Output the (x, y) coordinate of the center of the cell containing the given text.  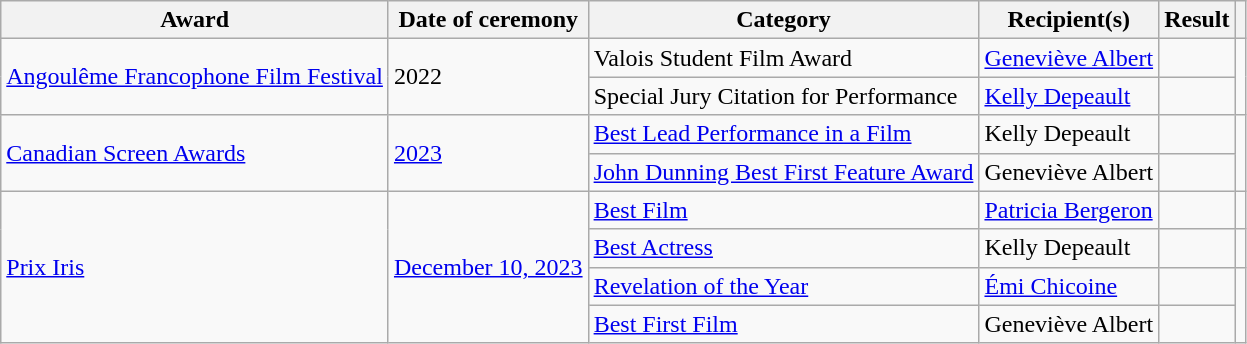
Best First Film (784, 324)
Émi Chicoine (1069, 286)
John Dunning Best First Feature Award (784, 172)
Canadian Screen Awards (195, 153)
Prix Iris (195, 267)
Valois Student Film Award (784, 58)
Special Jury Citation for Performance (784, 96)
Angoulême Francophone Film Festival (195, 77)
2022 (488, 77)
Best Actress (784, 248)
2023 (488, 153)
Award (195, 20)
December 10, 2023 (488, 267)
Revelation of the Year (784, 286)
Recipient(s) (1069, 20)
Category (784, 20)
Result (1197, 20)
Best Film (784, 210)
Patricia Bergeron (1069, 210)
Best Lead Performance in a Film (784, 134)
Date of ceremony (488, 20)
